Find where the given text appears and provide that cell's center as [X, Y] coordinate. 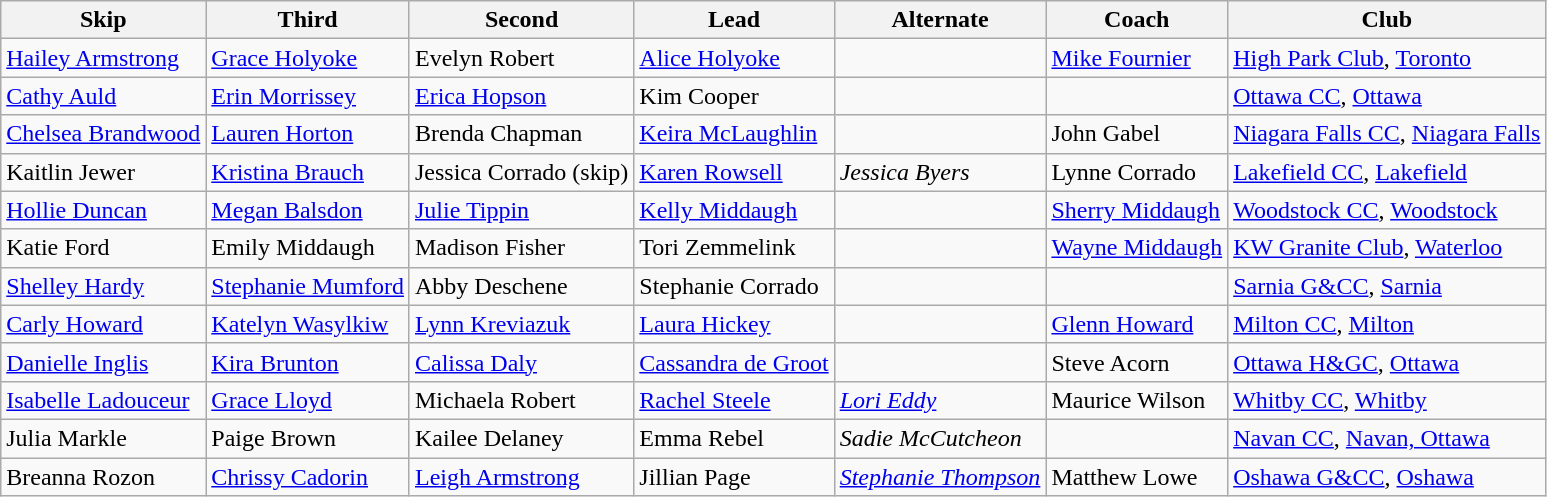
Mike Fournier [1137, 58]
Stephanie Mumford [308, 286]
Lauren Horton [308, 134]
Rachel Steele [734, 400]
Laura Hickey [734, 324]
Grace Lloyd [308, 400]
Jillian Page [734, 477]
Calissa Daly [521, 362]
Julia Markle [104, 438]
Leigh Armstrong [521, 477]
Chelsea Brandwood [104, 134]
Katie Ford [104, 248]
Niagara Falls CC, Niagara Falls [1387, 134]
High Park Club, Toronto [1387, 58]
Skip [104, 20]
Coach [1137, 20]
Club [1387, 20]
Lakefield CC, Lakefield [1387, 172]
Matthew Lowe [1137, 477]
Sherry Middaugh [1137, 210]
Cassandra de Groot [734, 362]
KW Granite Club, Waterloo [1387, 248]
Isabelle Ladouceur [104, 400]
Stephanie Thompson [940, 477]
Milton CC, Milton [1387, 324]
Tori Zemmelink [734, 248]
Jessica Corrado (skip) [521, 172]
Kira Brunton [308, 362]
Kim Cooper [734, 96]
Breanna Rozon [104, 477]
Paige Brown [308, 438]
Brenda Chapman [521, 134]
Kristina Brauch [308, 172]
Erica Hopson [521, 96]
Emily Middaugh [308, 248]
Wayne Middaugh [1137, 248]
Lynne Corrado [1137, 172]
Glenn Howard [1137, 324]
Michaela Robert [521, 400]
Second [521, 20]
Woodstock CC, Woodstock [1387, 210]
Ottawa H&GC, Ottawa [1387, 362]
Lori Eddy [940, 400]
Chrissy Cadorin [308, 477]
Sadie McCutcheon [940, 438]
Kaitlin Jewer [104, 172]
Sarnia G&CC, Sarnia [1387, 286]
Ottawa CC, Ottawa [1387, 96]
Alternate [940, 20]
Hollie Duncan [104, 210]
Julie Tippin [521, 210]
Madison Fisher [521, 248]
Keira McLaughlin [734, 134]
Third [308, 20]
Steve Acorn [1137, 362]
Whitby CC, Whitby [1387, 400]
John Gabel [1137, 134]
Maurice Wilson [1137, 400]
Grace Holyoke [308, 58]
Lynn Kreviazuk [521, 324]
Emma Rebel [734, 438]
Alice Holyoke [734, 58]
Katelyn Wasylkiw [308, 324]
Abby Deschene [521, 286]
Oshawa G&CC, Oshawa [1387, 477]
Shelley Hardy [104, 286]
Erin Morrissey [308, 96]
Jessica Byers [940, 172]
Carly Howard [104, 324]
Kelly Middaugh [734, 210]
Megan Balsdon [308, 210]
Evelyn Robert [521, 58]
Lead [734, 20]
Danielle Inglis [104, 362]
Hailey Armstrong [104, 58]
Navan CC, Navan, Ottawa [1387, 438]
Kailee Delaney [521, 438]
Stephanie Corrado [734, 286]
Cathy Auld [104, 96]
Karen Rowsell [734, 172]
